Find where the given text appears and provide that cell's center as [x, y] coordinate. 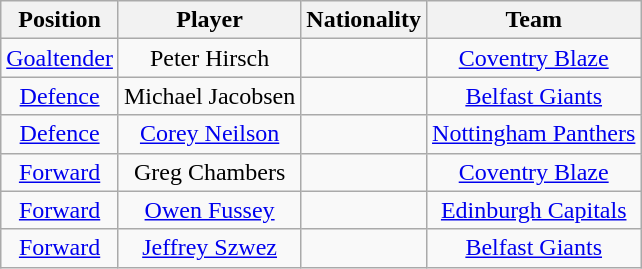
Goaltender [60, 58]
Michael Jacobsen [209, 96]
Player [209, 20]
Jeffrey Szwez [209, 248]
Team [534, 20]
Peter Hirsch [209, 58]
Nottingham Panthers [534, 134]
Position [60, 20]
Edinburgh Capitals [534, 210]
Owen Fussey [209, 210]
Greg Chambers [209, 172]
Nationality [364, 20]
Corey Neilson [209, 134]
